Return the (x, y) coordinate for the center point of the cell that contains the specified text.  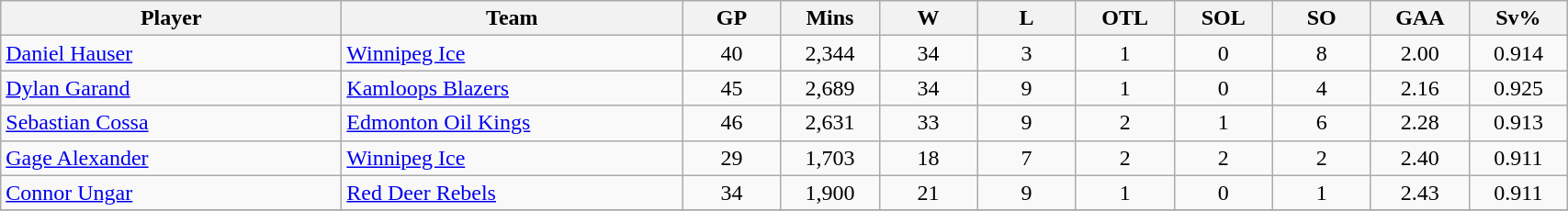
6 (1321, 123)
Sv% (1517, 18)
2,344 (830, 53)
46 (731, 123)
W (928, 18)
Kamloops Blazers (513, 88)
2.28 (1420, 123)
L (1027, 18)
Red Deer Rebels (513, 193)
29 (731, 158)
8 (1321, 53)
Sebastian Cossa (171, 123)
7 (1027, 158)
1,900 (830, 193)
40 (731, 53)
Gage Alexander (171, 158)
1,703 (830, 158)
Mins (830, 18)
2,631 (830, 123)
0.913 (1517, 123)
Player (171, 18)
2.00 (1420, 53)
45 (731, 88)
OTL (1124, 18)
Dylan Garand (171, 88)
3 (1027, 53)
21 (928, 193)
SO (1321, 18)
2.16 (1420, 88)
33 (928, 123)
GP (731, 18)
0.914 (1517, 53)
18 (928, 158)
2.40 (1420, 158)
Connor Ungar (171, 193)
Edmonton Oil Kings (513, 123)
GAA (1420, 18)
Team (513, 18)
4 (1321, 88)
2.43 (1420, 193)
SOL (1224, 18)
2,689 (830, 88)
0.925 (1517, 88)
Daniel Hauser (171, 53)
